Capture the cell that displays the provided text and extract its (X, Y) central coordinate. 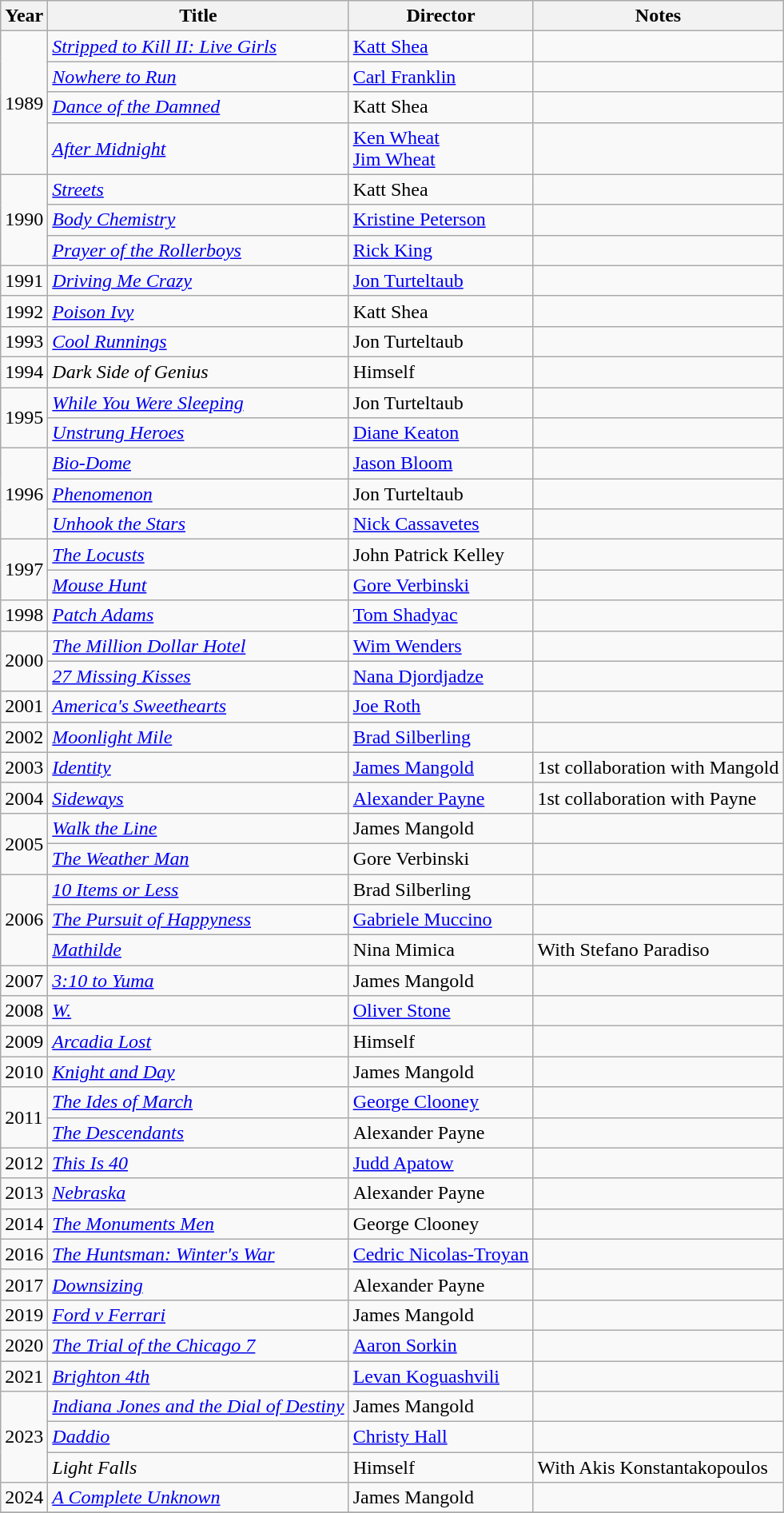
1995 (24, 417)
Aaron Sorkin (441, 1345)
1998 (24, 615)
Christy Hall (441, 1437)
Nana Djordjadze (441, 676)
1st collaboration with Payne (659, 798)
1990 (24, 220)
1994 (24, 372)
Daddio (198, 1437)
2014 (24, 1224)
Kristine Peterson (441, 220)
Rick King (441, 250)
Year (24, 16)
The Ides of March (198, 1102)
Oliver Stone (441, 1011)
America's Sweethearts (198, 707)
This Is 40 (198, 1163)
2021 (24, 1376)
Judd Apatow (441, 1163)
Joe Roth (441, 707)
1st collaboration with Mangold (659, 767)
The Weather Man (198, 858)
2008 (24, 1011)
2003 (24, 767)
2011 (24, 1117)
After Midnight (198, 149)
Moonlight Mile (198, 737)
Ford v Ferrari (198, 1315)
Unstrung Heroes (198, 433)
With Akis Konstantakopoulos (659, 1467)
2004 (24, 798)
Nebraska (198, 1193)
1997 (24, 570)
2010 (24, 1072)
Phenomenon (198, 494)
Cedric Nicolas-Troyan (441, 1254)
1993 (24, 341)
Wim Wenders (441, 646)
Diane Keaton (441, 433)
Arcadia Lost (198, 1041)
Nina Mimica (441, 950)
1989 (24, 102)
The Pursuit of Happyness (198, 920)
Light Falls (198, 1467)
John Patrick Kelley (441, 555)
Sideways (198, 798)
Levan Koguashvili (441, 1376)
2012 (24, 1163)
The Locusts (198, 555)
Poison Ivy (198, 311)
1996 (24, 494)
Dance of the Damned (198, 107)
Mathilde (198, 950)
Identity (198, 767)
Dark Side of Genius (198, 372)
10 Items or Less (198, 890)
Bio-Dome (198, 464)
Patch Adams (198, 615)
2019 (24, 1315)
Director (441, 16)
1991 (24, 281)
The Million Dollar Hotel (198, 646)
Carl Franklin (441, 77)
Streets (198, 189)
Walk the Line (198, 828)
Gabriele Muccino (441, 920)
Jason Bloom (441, 464)
The Huntsman: Winter's War (198, 1254)
While You Were Sleeping (198, 402)
W. (198, 1011)
2006 (24, 920)
Downsizing (198, 1284)
The Trial of the Chicago 7 (198, 1345)
1992 (24, 311)
Nowhere to Run (198, 77)
Cool Runnings (198, 341)
2017 (24, 1284)
Knight and Day (198, 1072)
2023 (24, 1437)
Driving Me Crazy (198, 281)
Unhook the Stars (198, 524)
2001 (24, 707)
With Stefano Paradiso (659, 950)
Stripped to Kill II: Live Girls (198, 46)
27 Missing Kisses (198, 676)
Body Chemistry (198, 220)
A Complete Unknown (198, 1498)
Nick Cassavetes (441, 524)
Mouse Hunt (198, 585)
Brighton 4th (198, 1376)
2002 (24, 737)
2024 (24, 1498)
Prayer of the Rollerboys (198, 250)
2007 (24, 981)
The Descendants (198, 1133)
Tom Shadyac (441, 615)
2016 (24, 1254)
2020 (24, 1345)
2013 (24, 1193)
Notes (659, 16)
The Monuments Men (198, 1224)
2009 (24, 1041)
Title (198, 16)
2005 (24, 843)
2000 (24, 661)
Indiana Jones and the Dial of Destiny (198, 1407)
3:10 to Yuma (198, 981)
Ken WheatJim Wheat (441, 149)
